Return the [X, Y] coordinate for the center point of the cell that contains the specified text.  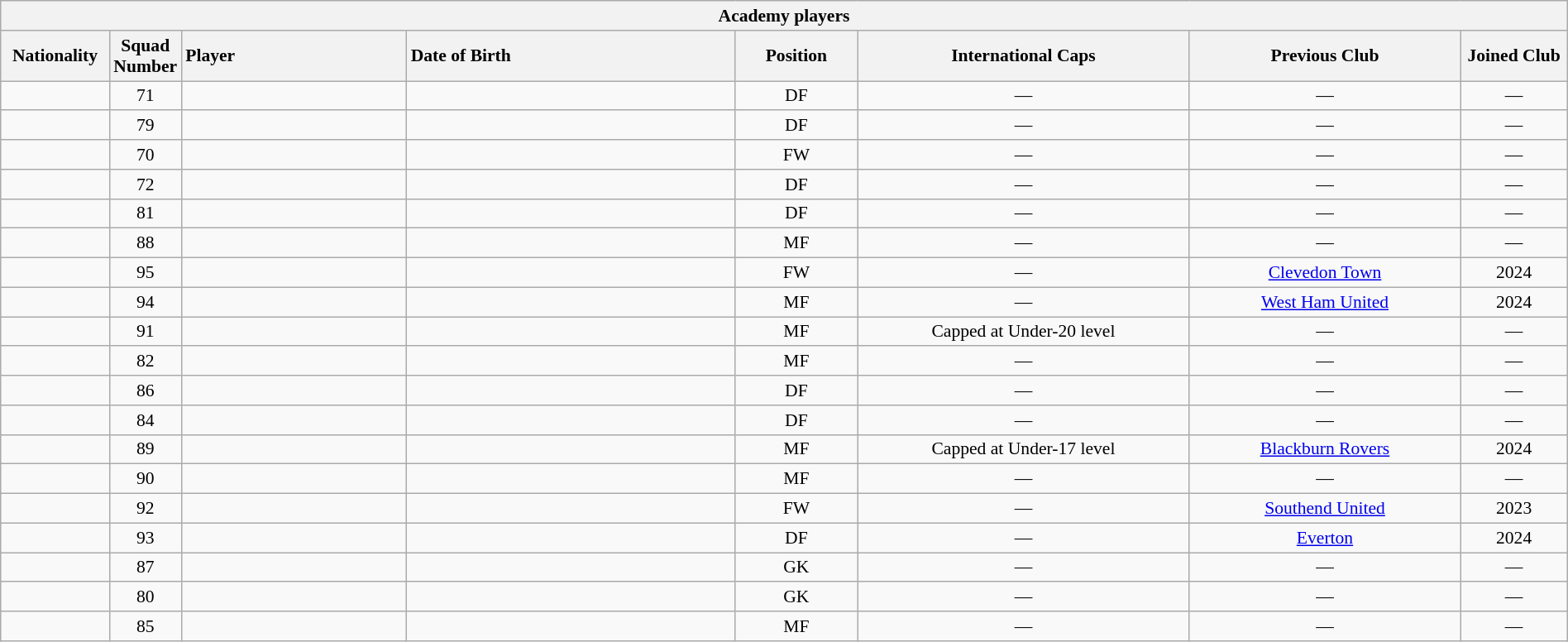
Nationality [55, 56]
81 [146, 213]
86 [146, 390]
Capped at Under-17 level [1024, 449]
89 [146, 449]
Squad Number [146, 56]
West Ham United [1325, 302]
92 [146, 509]
95 [146, 273]
85 [146, 626]
Academy players [784, 16]
91 [146, 332]
84 [146, 420]
70 [146, 155]
72 [146, 184]
Southend United [1325, 509]
Everton [1325, 538]
87 [146, 568]
Position [796, 56]
94 [146, 302]
88 [146, 243]
79 [146, 126]
Clevedon Town [1325, 273]
Previous Club [1325, 56]
Player [294, 56]
71 [146, 96]
Blackburn Rovers [1325, 449]
Date of Birth [571, 56]
Capped at Under-20 level [1024, 332]
2023 [1513, 509]
90 [146, 479]
Joined Club [1513, 56]
International Caps [1024, 56]
80 [146, 597]
82 [146, 362]
93 [146, 538]
